Find where the given text appears and provide that cell's center as (x, y) coordinate. 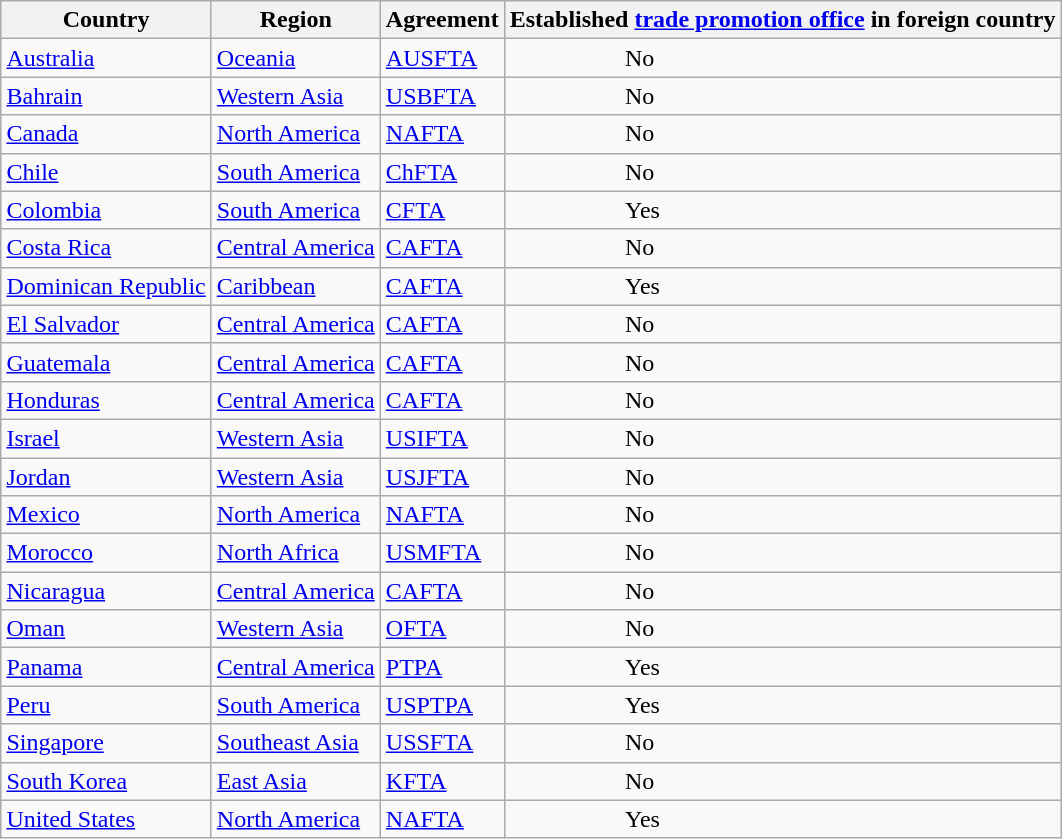
El Salvador (106, 324)
Jordan (106, 477)
Bahrain (106, 96)
USBFTA (442, 96)
PTPA (442, 667)
USPTPA (442, 705)
Australia (106, 58)
CFTA (442, 210)
Singapore (106, 743)
Oman (106, 629)
Southeast Asia (296, 743)
Guatemala (106, 362)
USIFTA (442, 438)
Panama (106, 667)
USSFTA (442, 743)
Established trade promotion office in foreign country (782, 20)
North Africa (296, 553)
Canada (106, 134)
USJFTA (442, 477)
Nicaragua (106, 591)
Oceania (296, 58)
Agreement (442, 20)
Israel (106, 438)
AUSFTA (442, 58)
South Korea (106, 781)
OFTA (442, 629)
Honduras (106, 400)
Peru (106, 705)
Country (106, 20)
Costa Rica (106, 248)
USMFTA (442, 553)
Chile (106, 172)
East Asia (296, 781)
Colombia (106, 210)
United States (106, 819)
Morocco (106, 553)
Mexico (106, 515)
Caribbean (296, 286)
KFTA (442, 781)
Region (296, 20)
Dominican Republic (106, 286)
ChFTA (442, 172)
